Determine the (X, Y) coordinate at the center of the cell enclosing the given text.  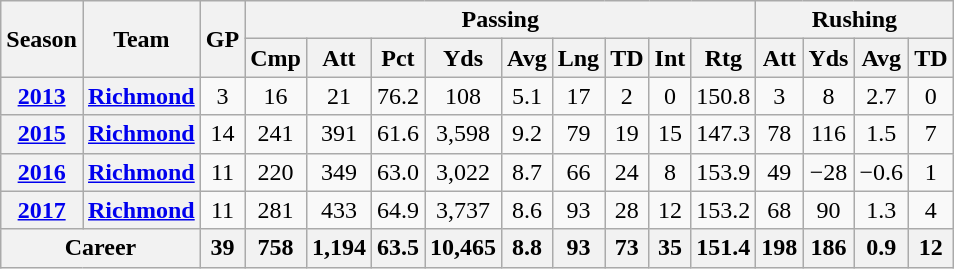
108 (462, 96)
1.5 (882, 134)
2 (627, 96)
Rtg (724, 58)
3,022 (462, 172)
24 (627, 172)
Lng (578, 58)
35 (670, 248)
9.2 (528, 134)
17 (578, 96)
Career (101, 248)
8.7 (528, 172)
391 (338, 134)
15 (670, 134)
39 (222, 248)
153.9 (724, 172)
Passing (500, 20)
73 (627, 248)
21 (338, 96)
8.6 (528, 210)
64.9 (398, 210)
61.6 (398, 134)
220 (276, 172)
76.2 (398, 96)
66 (578, 172)
3,598 (462, 134)
2015 (42, 134)
Int (670, 58)
−0.6 (882, 172)
63.5 (398, 248)
8.8 (528, 248)
10,465 (462, 248)
49 (780, 172)
0.9 (882, 248)
150.8 (724, 96)
28 (627, 210)
349 (338, 172)
1.3 (882, 210)
433 (338, 210)
−28 (828, 172)
186 (828, 248)
63.0 (398, 172)
14 (222, 134)
78 (780, 134)
Season (42, 39)
116 (828, 134)
Rushing (854, 20)
1,194 (338, 248)
GP (222, 39)
Cmp (276, 58)
153.2 (724, 210)
2017 (42, 210)
7 (931, 134)
147.3 (724, 134)
151.4 (724, 248)
Pct (398, 58)
198 (780, 248)
Team (141, 39)
4 (931, 210)
241 (276, 134)
16 (276, 96)
90 (828, 210)
68 (780, 210)
5.1 (528, 96)
19 (627, 134)
3,737 (462, 210)
1 (931, 172)
758 (276, 248)
79 (578, 134)
2016 (42, 172)
281 (276, 210)
2013 (42, 96)
2.7 (882, 96)
